Pinpoint the cell where the given text exists, returning its (x, y) midpoint coordinate. 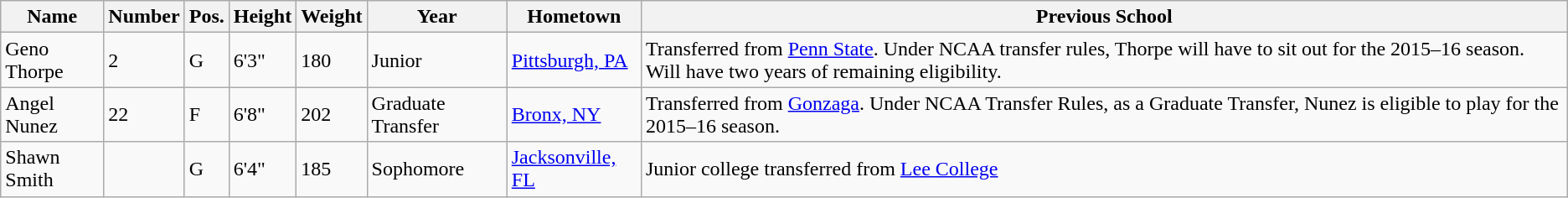
6'8" (262, 114)
F (206, 114)
Bronx, NY (574, 114)
2 (144, 60)
Previous School (1104, 17)
Junior college transferred from Lee College (1104, 169)
185 (332, 169)
6'3" (262, 60)
Year (437, 17)
22 (144, 114)
Sophomore (437, 169)
Pittsburgh, PA (574, 60)
Height (262, 17)
Pos. (206, 17)
Name (52, 17)
Junior (437, 60)
Geno Thorpe (52, 60)
Transferred from Gonzaga. Under NCAA Transfer Rules, as a Graduate Transfer, Nunez is eligible to play for the 2015–16 season. (1104, 114)
Number (144, 17)
180 (332, 60)
Shawn Smith (52, 169)
Graduate Transfer (437, 114)
6'4" (262, 169)
202 (332, 114)
Weight (332, 17)
Angel Nunez (52, 114)
Hometown (574, 17)
Jacksonville, FL (574, 169)
